Locate the cell with the specified text and output its [X, Y] center coordinate. 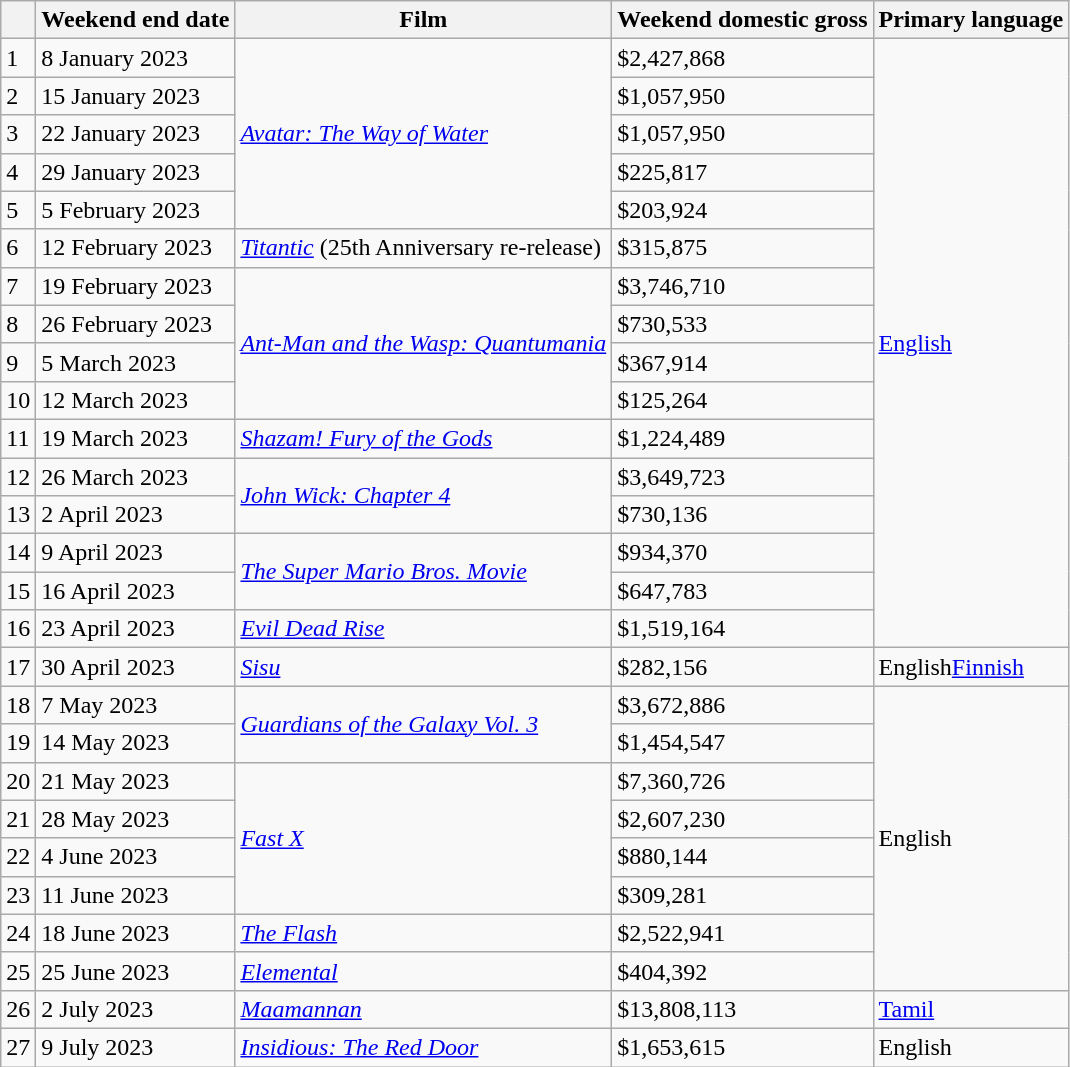
The Super Mario Bros. Movie [424, 572]
12 [18, 477]
Film [424, 20]
13 [18, 515]
John Wick: Chapter 4 [424, 496]
17 [18, 667]
15 [18, 591]
15 January 2023 [136, 96]
Primary language [971, 20]
23 [18, 895]
19 February 2023 [136, 286]
22 January 2023 [136, 134]
18 June 2023 [136, 933]
Avatar: The Way of Water [424, 134]
Evil Dead Rise [424, 629]
$1,653,615 [742, 1047]
16 April 2023 [136, 591]
21 May 2023 [136, 781]
9 July 2023 [136, 1047]
23 April 2023 [136, 629]
22 [18, 857]
19 [18, 743]
9 [18, 362]
$647,783 [742, 591]
$125,264 [742, 400]
Ant-Man and the Wasp: Quantumania [424, 343]
25 [18, 971]
$1,224,489 [742, 438]
27 [18, 1047]
19 March 2023 [136, 438]
$1,519,164 [742, 629]
26 [18, 1009]
2 July 2023 [136, 1009]
$404,392 [742, 971]
5 [18, 210]
$309,281 [742, 895]
7 [18, 286]
$3,746,710 [742, 286]
29 January 2023 [136, 172]
$3,649,723 [742, 477]
6 [18, 248]
8 [18, 324]
The Flash [424, 933]
4 [18, 172]
9 April 2023 [136, 553]
25 June 2023 [136, 971]
10 [18, 400]
12 March 2023 [136, 400]
$13,808,113 [742, 1009]
$2,427,868 [742, 58]
30 April 2023 [136, 667]
Guardians of the Galaxy Vol. 3 [424, 724]
Weekend domestic gross [742, 20]
Shazam! Fury of the Gods [424, 438]
14 [18, 553]
11 June 2023 [136, 895]
26 March 2023 [136, 477]
5 February 2023 [136, 210]
7 May 2023 [136, 705]
$730,533 [742, 324]
16 [18, 629]
$3,672,886 [742, 705]
Insidious: The Red Door [424, 1047]
$282,156 [742, 667]
Fast X [424, 838]
$367,914 [742, 362]
EnglishFinnish [971, 667]
$2,607,230 [742, 819]
4 June 2023 [136, 857]
26 February 2023 [136, 324]
21 [18, 819]
Elemental [424, 971]
$730,136 [742, 515]
28 May 2023 [136, 819]
12 February 2023 [136, 248]
8 January 2023 [136, 58]
$934,370 [742, 553]
$2,522,941 [742, 933]
$203,924 [742, 210]
$1,454,547 [742, 743]
Titantic (25th Anniversary re-release) [424, 248]
Weekend end date [136, 20]
Tamil [971, 1009]
24 [18, 933]
$880,144 [742, 857]
20 [18, 781]
$225,817 [742, 172]
5 March 2023 [136, 362]
$7,360,726 [742, 781]
Sisu [424, 667]
$315,875 [742, 248]
18 [18, 705]
3 [18, 134]
1 [18, 58]
14 May 2023 [136, 743]
Maamannan [424, 1009]
11 [18, 438]
2 [18, 96]
2 April 2023 [136, 515]
